For the text-containing cell, return its midpoint in (x, y) coordinate format. 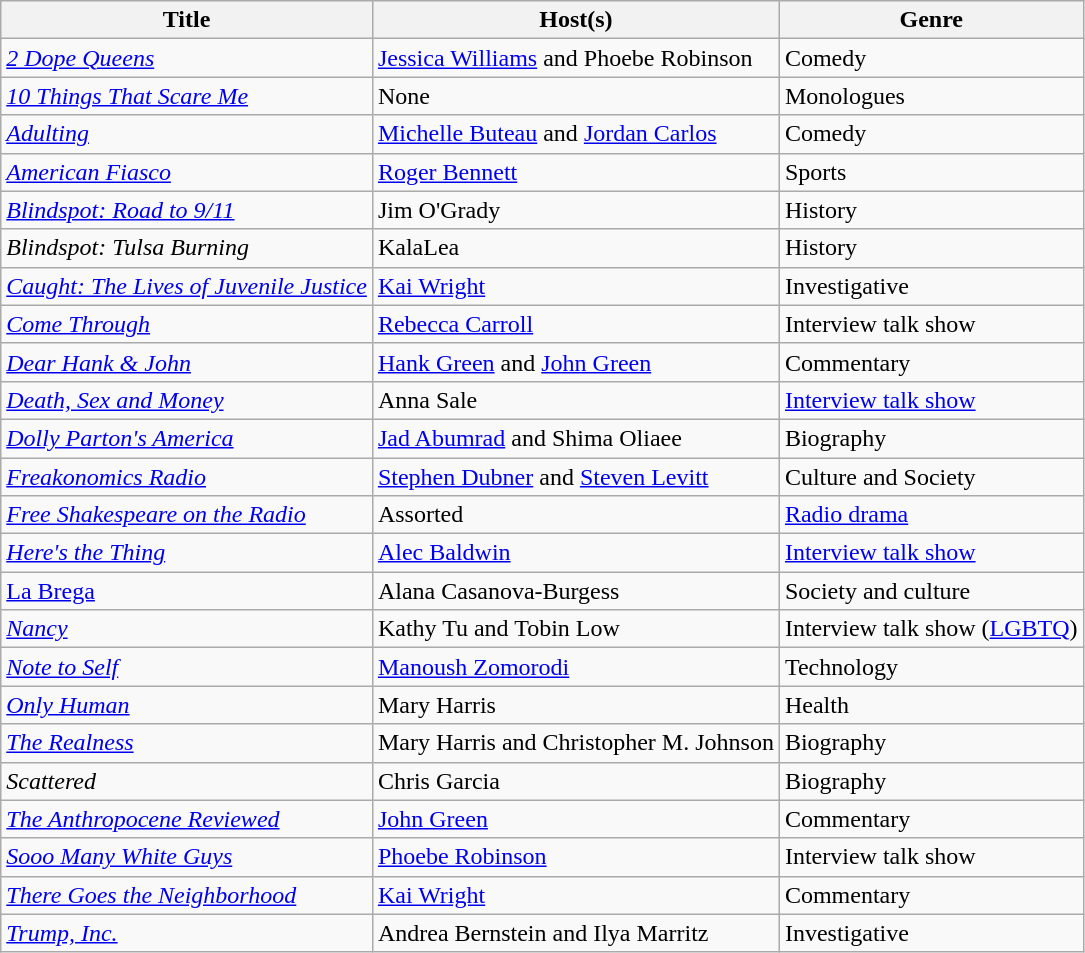
Caught: The Lives of Juvenile Justice (187, 286)
Free Shakespeare on the Radio (187, 515)
Note to Self (187, 667)
None (576, 96)
Nancy (187, 629)
Title (187, 20)
Rebecca Carroll (576, 324)
Phoebe Robinson (576, 857)
Jad Abumrad and Shima Oliaee (576, 438)
American Fiasco (187, 172)
Michelle Buteau and Jordan Carlos (576, 134)
Dolly Parton's America (187, 438)
Sooo Many White Guys (187, 857)
Monologues (931, 96)
Stephen Dubner and Steven Levitt (576, 477)
Jessica Williams and Phoebe Robinson (576, 58)
The Anthropocene Reviewed (187, 819)
Blindspot: Road to 9/11 (187, 210)
Kathy Tu and Tobin Low (576, 629)
10 Things That Scare Me (187, 96)
Freakonomics Radio (187, 477)
Death, Sex and Money (187, 400)
Roger Bennett (576, 172)
Culture and Society (931, 477)
Andrea Bernstein and Ilya Marritz (576, 933)
La Brega (187, 591)
Alec Baldwin (576, 553)
Adulting (187, 134)
Jim O'Grady (576, 210)
John Green (576, 819)
Only Human (187, 705)
Mary Harris (576, 705)
Dear Hank & John (187, 362)
Genre (931, 20)
There Goes the Neighborhood (187, 895)
Trump, Inc. (187, 933)
Manoush Zomorodi (576, 667)
Radio drama (931, 515)
Blindspot: Tulsa Burning (187, 248)
Anna Sale (576, 400)
The Realness (187, 743)
KalaLea (576, 248)
2 Dope Queens (187, 58)
Alana Casanova-Burgess (576, 591)
Sports (931, 172)
Interview talk show (LGBTQ) (931, 629)
Scattered (187, 781)
Host(s) (576, 20)
Chris Garcia (576, 781)
Technology (931, 667)
Here's the Thing (187, 553)
Come Through (187, 324)
Health (931, 705)
Assorted (576, 515)
Mary Harris and Christopher M. Johnson (576, 743)
Society and culture (931, 591)
Hank Green and John Green (576, 362)
